Find where the given text appears and provide that cell's center as [x, y] coordinate. 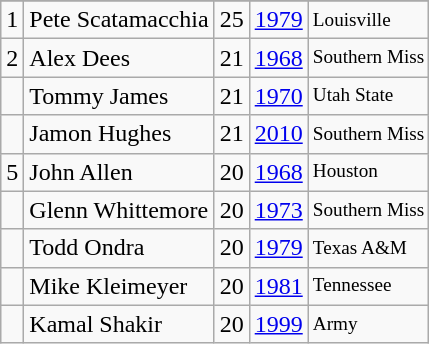
Houston [368, 172]
Jamon Hughes [119, 134]
Mike Kleimeyer [119, 286]
Louisville [368, 20]
1973 [278, 210]
1999 [278, 324]
1 [12, 20]
John Allen [119, 172]
Glenn Whittemore [119, 210]
Army [368, 324]
1970 [278, 96]
Alex Dees [119, 58]
Utah State [368, 96]
2 [12, 58]
Texas A&M [368, 248]
25 [232, 20]
2010 [278, 134]
1981 [278, 286]
Todd Ondra [119, 248]
Pete Scatamacchia [119, 20]
Tennessee [368, 286]
Tommy James [119, 96]
5 [12, 172]
Kamal Shakir [119, 324]
